Scan for the cell matching the given text and deliver its [X, Y] coordinate at center. 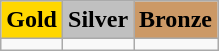
Bronze [176, 20]
Gold [32, 20]
Silver [98, 20]
